Search for the cell housing the specified text and yield its [x, y] center coordinate. 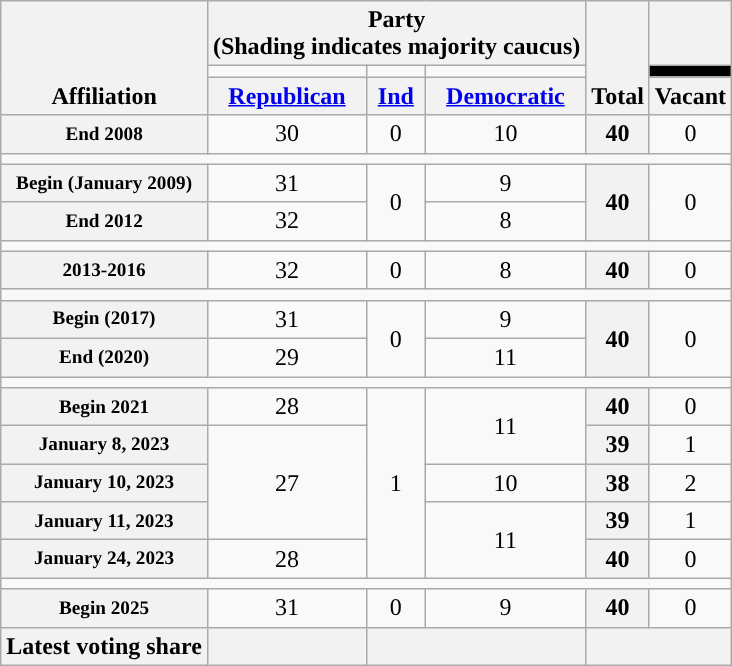
2013-2016 [104, 270]
2 [690, 483]
Vacant [690, 96]
Party (Shading indicates majority caucus) [396, 34]
End 2008 [104, 134]
January 8, 2023 [104, 445]
End 2012 [104, 221]
Begin 2025 [104, 608]
January 24, 2023 [104, 559]
January 11, 2023 [104, 521]
Begin 2021 [104, 407]
Ind [396, 96]
30 [286, 134]
Total [618, 58]
Latest voting share [104, 646]
38 [618, 483]
Democratic [506, 96]
29 [286, 357]
Begin (January 2009) [104, 183]
End (2020) [104, 357]
27 [286, 483]
Republican [286, 96]
Begin (2017) [104, 319]
January 10, 2023 [104, 483]
Affiliation [104, 58]
